Return the [X, Y] coordinate for the center point of the cell that contains the specified text.  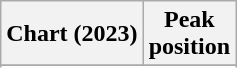
Chart (2023) [72, 34]
Peakposition [189, 34]
